Detect which cell encompasses the target text, then output its [X, Y] center coordinate. 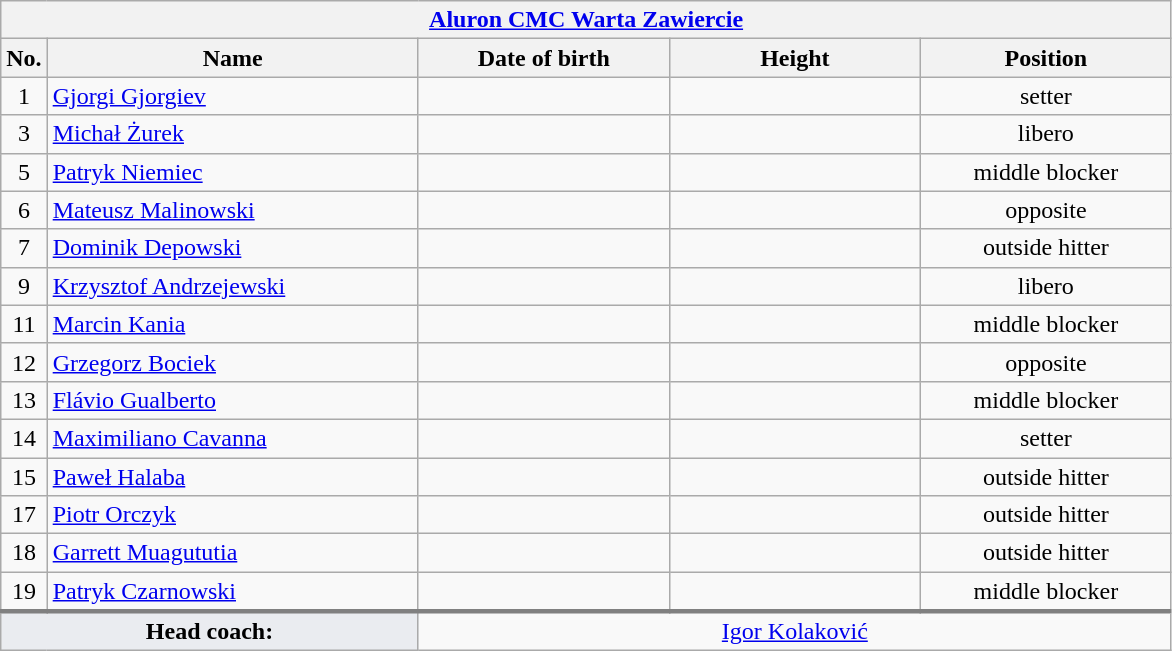
1 [24, 96]
Maximiliano Cavanna [232, 438]
Piotr Orczyk [232, 515]
Garrett Muagututia [232, 553]
3 [24, 134]
13 [24, 400]
Patryk Niemiec [232, 172]
17 [24, 515]
6 [24, 210]
9 [24, 286]
7 [24, 248]
Marcin Kania [232, 324]
Head coach: [210, 631]
Michał Żurek [232, 134]
Paweł Halaba [232, 477]
Name [232, 58]
Date of birth [544, 58]
Height [794, 58]
Aluron CMC Warta Zawiercie [586, 20]
Grzegorz Bociek [232, 362]
Flávio Gualberto [232, 400]
18 [24, 553]
Position [1046, 58]
Igor Kolaković [794, 631]
Krzysztof Andrzejewski [232, 286]
5 [24, 172]
14 [24, 438]
11 [24, 324]
Gjorgi Gjorgiev [232, 96]
Mateusz Malinowski [232, 210]
No. [24, 58]
Patryk Czarnowski [232, 592]
15 [24, 477]
19 [24, 592]
Dominik Depowski [232, 248]
12 [24, 362]
